Determine the (x, y) coordinate at the center of the cell enclosing the given text.  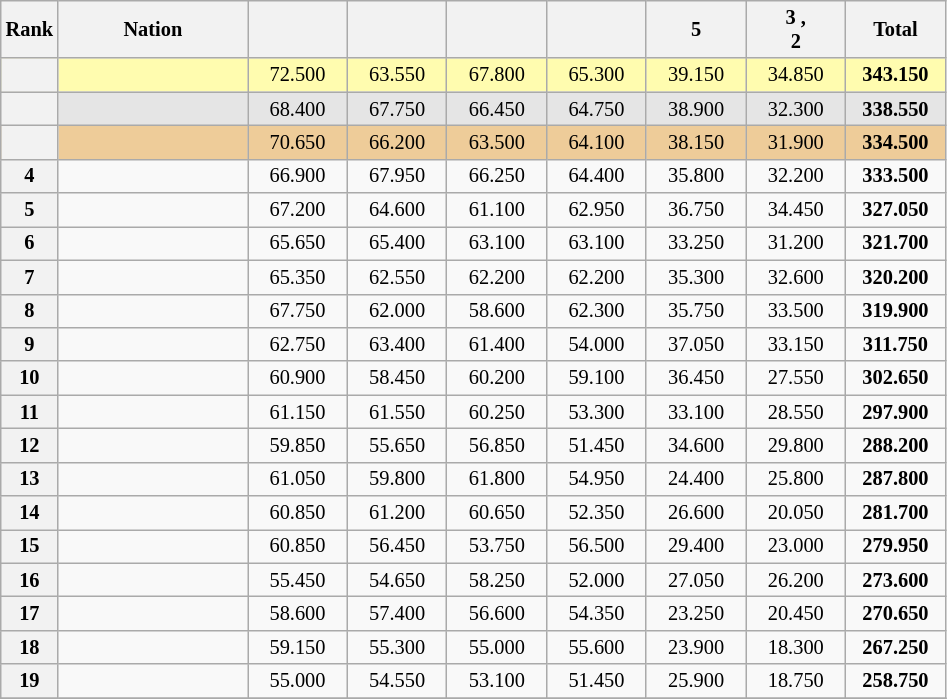
17 (30, 613)
18.750 (796, 681)
61.550 (397, 412)
52.000 (597, 580)
62.750 (298, 344)
37.050 (696, 344)
66.450 (497, 109)
65.650 (298, 243)
60.250 (497, 412)
60.900 (298, 378)
66.200 (397, 142)
57.400 (397, 613)
10 (30, 378)
7 (30, 277)
311.750 (896, 344)
319.900 (896, 311)
27.050 (696, 580)
27.550 (796, 378)
Total (896, 29)
334.500 (896, 142)
3 ,2 (796, 29)
32.300 (796, 109)
11 (30, 412)
58.250 (497, 580)
Nation (153, 29)
15 (30, 546)
6 (30, 243)
13 (30, 479)
327.050 (896, 210)
35.300 (696, 277)
52.350 (597, 513)
32.200 (796, 176)
23.000 (796, 546)
55.450 (298, 580)
63.400 (397, 344)
54.550 (397, 681)
20.450 (796, 613)
8 (30, 311)
62.550 (397, 277)
33.500 (796, 311)
273.600 (896, 580)
61.200 (397, 513)
67.200 (298, 210)
63.500 (497, 142)
31.200 (796, 243)
61.150 (298, 412)
287.800 (896, 479)
53.100 (497, 681)
70.650 (298, 142)
64.750 (597, 109)
59.850 (298, 445)
54.000 (597, 344)
18.300 (796, 647)
33.150 (796, 344)
23.900 (696, 647)
39.150 (696, 75)
65.350 (298, 277)
23.250 (696, 613)
Rank (30, 29)
62.300 (597, 311)
66.900 (298, 176)
9 (30, 344)
35.750 (696, 311)
60.650 (497, 513)
54.650 (397, 580)
36.750 (696, 210)
38.150 (696, 142)
55.300 (397, 647)
20.050 (796, 513)
65.300 (597, 75)
36.450 (696, 378)
33.250 (696, 243)
61.400 (497, 344)
12 (30, 445)
58.450 (397, 378)
16 (30, 580)
34.450 (796, 210)
59.100 (597, 378)
34.850 (796, 75)
31.900 (796, 142)
55.600 (597, 647)
64.100 (597, 142)
56.850 (497, 445)
302.650 (896, 378)
67.800 (497, 75)
62.000 (397, 311)
54.350 (597, 613)
61.050 (298, 479)
53.750 (497, 546)
270.650 (896, 613)
25.800 (796, 479)
63.550 (397, 75)
59.150 (298, 647)
297.900 (896, 412)
68.400 (298, 109)
33.100 (696, 412)
343.150 (896, 75)
19 (30, 681)
35.800 (696, 176)
29.800 (796, 445)
67.950 (397, 176)
60.200 (497, 378)
24.400 (696, 479)
65.400 (397, 243)
18 (30, 647)
55.650 (397, 445)
281.700 (896, 513)
279.950 (896, 546)
14 (30, 513)
61.800 (497, 479)
62.950 (597, 210)
26.200 (796, 580)
59.800 (397, 479)
64.400 (597, 176)
56.500 (597, 546)
64.600 (397, 210)
320.200 (896, 277)
267.250 (896, 647)
66.250 (497, 176)
54.950 (597, 479)
29.400 (696, 546)
26.600 (696, 513)
333.500 (896, 176)
72.500 (298, 75)
258.750 (896, 681)
28.550 (796, 412)
61.100 (497, 210)
38.900 (696, 109)
56.600 (497, 613)
25.900 (696, 681)
53.300 (597, 412)
338.550 (896, 109)
288.200 (896, 445)
34.600 (696, 445)
321.700 (896, 243)
4 (30, 176)
32.600 (796, 277)
56.450 (397, 546)
